Extract the (X, Y) coordinate from the center of the cell holding the provided text.  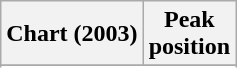
Chart (2003) (72, 34)
Peakposition (189, 34)
